Locate the cell with the specified text and output its (x, y) center coordinate. 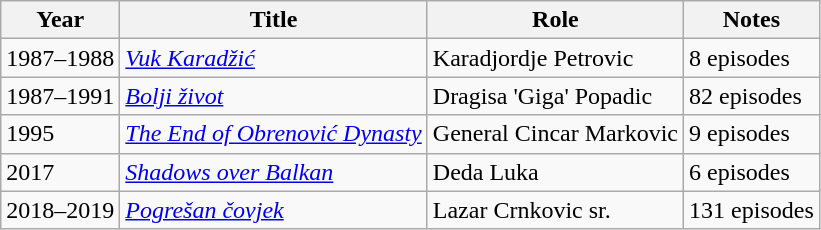
2017 (60, 172)
Lazar Crnkovic sr. (555, 210)
Role (555, 20)
1987–1991 (60, 96)
Karadjordje Petrovic (555, 58)
Year (60, 20)
1995 (60, 134)
82 episodes (752, 96)
9 episodes (752, 134)
8 episodes (752, 58)
Notes (752, 20)
The End of Obrenović Dynasty (274, 134)
1987–1988 (60, 58)
Vuk Karadžić (274, 58)
Bolji život (274, 96)
131 episodes (752, 210)
Title (274, 20)
Pogrešan čovjek (274, 210)
General Cincar Markovic (555, 134)
6 episodes (752, 172)
2018–2019 (60, 210)
Dragisa 'Giga' Popadic (555, 96)
Deda Luka (555, 172)
Shadows over Balkan (274, 172)
